Pinpoint the cell where the given text exists, returning its (x, y) midpoint coordinate. 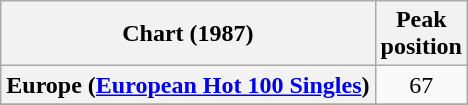
Peakposition (421, 34)
Chart (1987) (188, 34)
Europe (European Hot 100 Singles) (188, 85)
67 (421, 85)
